Extract the [X, Y] coordinate from the center of the cell holding the provided text.  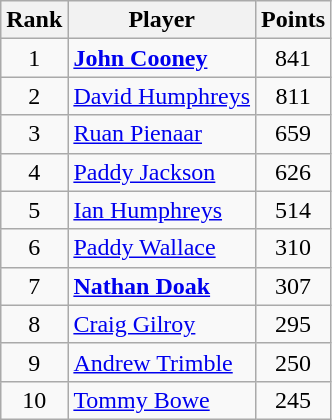
Ian Humphreys [162, 210]
Tommy Bowe [162, 400]
David Humphreys [162, 96]
811 [294, 96]
310 [294, 248]
307 [294, 286]
626 [294, 172]
Andrew Trimble [162, 362]
John Cooney [162, 58]
Paddy Wallace [162, 248]
5 [34, 210]
Paddy Jackson [162, 172]
Craig Gilroy [162, 324]
295 [294, 324]
Nathan Doak [162, 286]
8 [34, 324]
9 [34, 362]
659 [294, 134]
250 [294, 362]
2 [34, 96]
6 [34, 248]
Rank [34, 20]
3 [34, 134]
1 [34, 58]
245 [294, 400]
514 [294, 210]
Points [294, 20]
7 [34, 286]
841 [294, 58]
4 [34, 172]
Player [162, 20]
10 [34, 400]
Ruan Pienaar [162, 134]
